From the cell containing the given text, extract its center point as [x, y] coordinate. 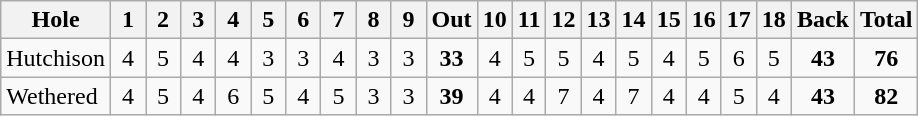
Wethered [56, 96]
8 [374, 20]
13 [598, 20]
Back [822, 20]
39 [452, 96]
Hole [56, 20]
18 [774, 20]
33 [452, 58]
17 [738, 20]
12 [564, 20]
16 [704, 20]
1 [128, 20]
Out [452, 20]
14 [634, 20]
2 [164, 20]
Hutchison [56, 58]
9 [408, 20]
11 [529, 20]
82 [886, 96]
10 [494, 20]
15 [668, 20]
Total [886, 20]
76 [886, 58]
